Locate the cell with the specified text and output its (X, Y) center coordinate. 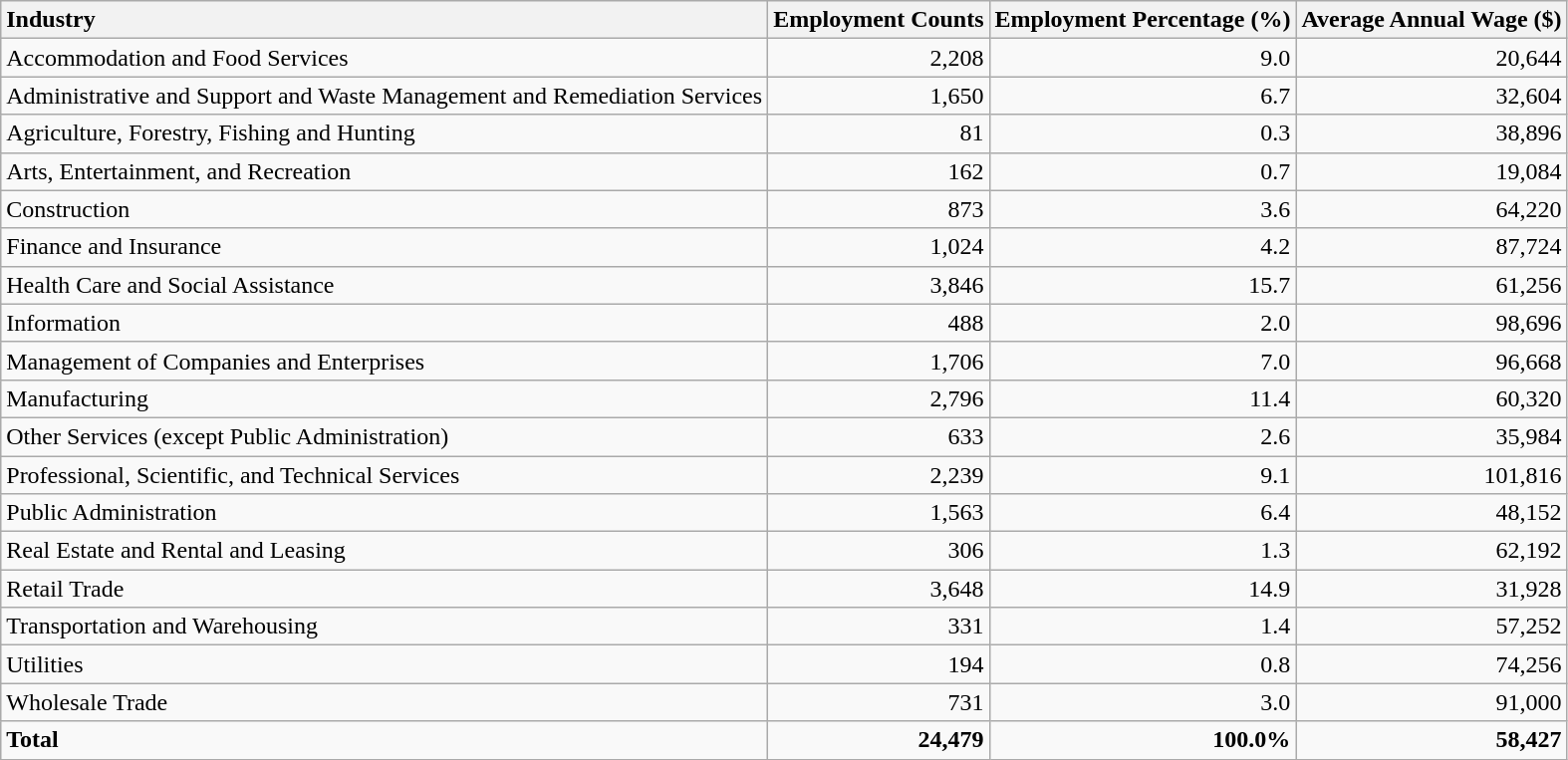
2,796 (879, 398)
331 (879, 627)
0.3 (1143, 133)
Information (385, 323)
1,650 (879, 96)
61,256 (1432, 285)
Health Care and Social Assistance (385, 285)
2,208 (879, 58)
194 (879, 664)
306 (879, 551)
Transportation and Warehousing (385, 627)
57,252 (1432, 627)
20,644 (1432, 58)
3,648 (879, 589)
Accommodation and Food Services (385, 58)
1.3 (1143, 551)
0.7 (1143, 171)
62,192 (1432, 551)
1,706 (879, 361)
Manufacturing (385, 398)
Employment Percentage (%) (1143, 20)
38,896 (1432, 133)
Public Administration (385, 513)
24,479 (879, 740)
Arts, Entertainment, and Recreation (385, 171)
1,024 (879, 247)
7.0 (1143, 361)
64,220 (1432, 209)
Utilities (385, 664)
74,256 (1432, 664)
0.8 (1143, 664)
Agriculture, Forestry, Fishing and Hunting (385, 133)
4.2 (1143, 247)
162 (879, 171)
91,000 (1432, 702)
6.7 (1143, 96)
3,846 (879, 285)
87,724 (1432, 247)
3.6 (1143, 209)
Retail Trade (385, 589)
19,084 (1432, 171)
Administrative and Support and Waste Management and Remediation Services (385, 96)
100.0% (1143, 740)
98,696 (1432, 323)
2.0 (1143, 323)
14.9 (1143, 589)
6.4 (1143, 513)
Management of Companies and Enterprises (385, 361)
Construction (385, 209)
1.4 (1143, 627)
Employment Counts (879, 20)
Professional, Scientific, and Technical Services (385, 475)
873 (879, 209)
Finance and Insurance (385, 247)
101,816 (1432, 475)
48,152 (1432, 513)
58,427 (1432, 740)
9.0 (1143, 58)
96,668 (1432, 361)
1,563 (879, 513)
Wholesale Trade (385, 702)
32,604 (1432, 96)
15.7 (1143, 285)
Industry (385, 20)
488 (879, 323)
Real Estate and Rental and Leasing (385, 551)
60,320 (1432, 398)
2.6 (1143, 436)
3.0 (1143, 702)
Average Annual Wage ($) (1432, 20)
31,928 (1432, 589)
2,239 (879, 475)
35,984 (1432, 436)
11.4 (1143, 398)
Other Services (except Public Administration) (385, 436)
Total (385, 740)
81 (879, 133)
633 (879, 436)
731 (879, 702)
9.1 (1143, 475)
